Identify which cell holds the provided text, then report its (X, Y) central coordinate. 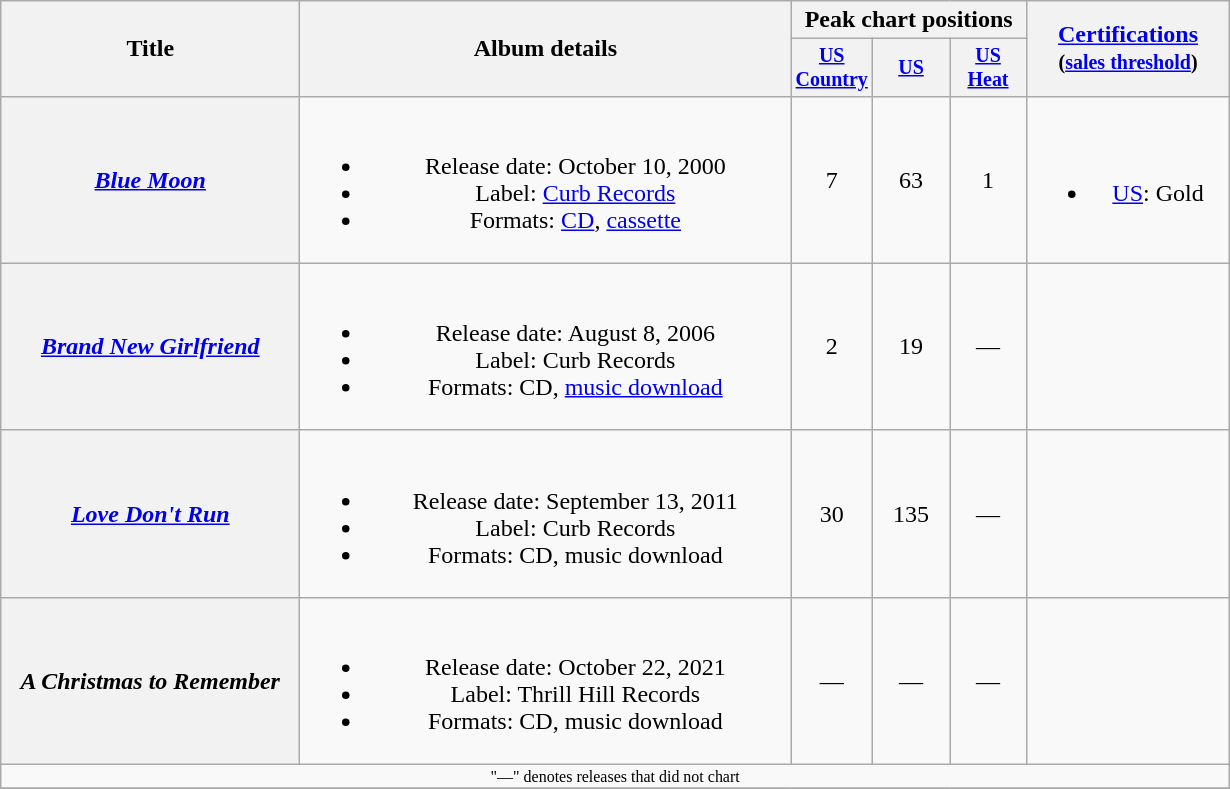
30 (832, 514)
7 (832, 180)
US Country (832, 68)
63 (912, 180)
Album details (546, 49)
Release date: October 22, 2021Label: Thrill Hill RecordsFormats: CD, music download (546, 680)
Blue Moon (150, 180)
Brand New Girlfriend (150, 346)
"—" denotes releases that did not chart (616, 777)
Release date: August 8, 2006Label: Curb RecordsFormats: CD, music download (546, 346)
US: Gold (1128, 180)
A Christmas to Remember (150, 680)
Title (150, 49)
Release date: October 10, 2000Label: Curb RecordsFormats: CD, cassette (546, 180)
US (912, 68)
2 (832, 346)
135 (912, 514)
USHeat (988, 68)
19 (912, 346)
Love Don't Run (150, 514)
Certifications(sales threshold) (1128, 49)
1 (988, 180)
Peak chart positions (909, 20)
Release date: September 13, 2011Label: Curb RecordsFormats: CD, music download (546, 514)
